Scan for the cell matching the given text and deliver its [x, y] coordinate at center. 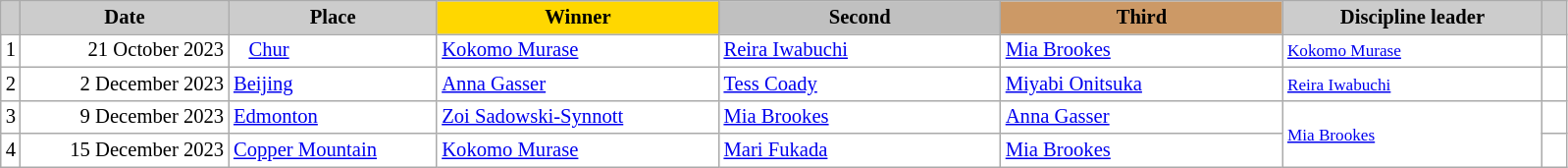
Place [333, 17]
Zoi Sadowski-Synnott [577, 117]
Copper Mountain [333, 150]
Tess Coady [860, 84]
2 [11, 84]
3 [11, 117]
1 [11, 50]
Second [860, 17]
15 December 2023 [125, 150]
4 [11, 150]
Miyabi Onitsuka [1142, 84]
Third [1142, 17]
Mari Fukada [860, 150]
21 October 2023 [125, 50]
9 December 2023 [125, 117]
Winner [577, 17]
Chur [333, 50]
2 December 2023 [125, 84]
Edmonton [333, 117]
Discipline leader [1413, 17]
Beijing [333, 84]
Date [125, 17]
